Pinpoint the cell where the given text exists, returning its (x, y) midpoint coordinate. 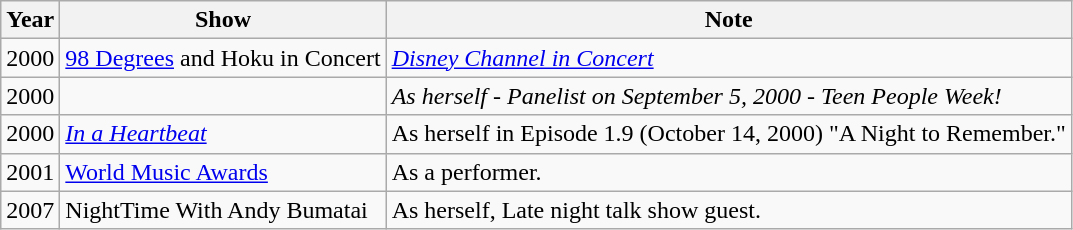
2007 (30, 210)
2001 (30, 172)
As herself in Episode 1.9 (October 14, 2000) "A Night to Remember." (728, 134)
In a Heartbeat (223, 134)
As a performer. (728, 172)
Year (30, 20)
As herself, Late night talk show guest. (728, 210)
Show (223, 20)
Disney Channel in Concert (728, 58)
World Music Awards (223, 172)
NightTime With Andy Bumatai (223, 210)
As herself - Panelist on September 5, 2000 - Teen People Week! (728, 96)
Note (728, 20)
98 Degrees and Hoku in Concert (223, 58)
